For the text-containing cell, return its midpoint in [X, Y] coordinate format. 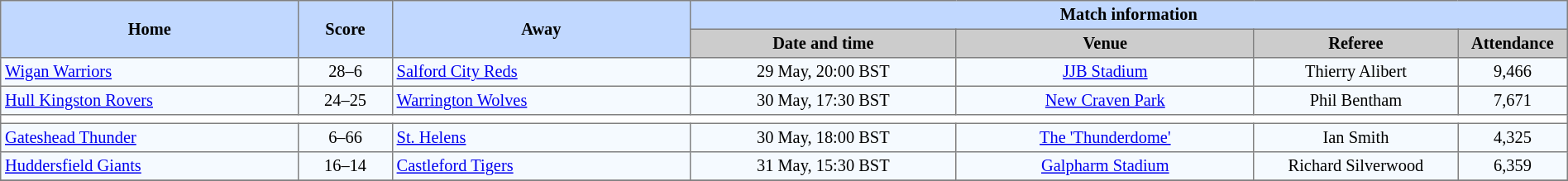
The 'Thunderdome' [1105, 137]
Huddersfield Giants [150, 166]
Referee [1355, 43]
Phil Bentham [1355, 100]
Date and time [823, 43]
31 May, 15:30 BST [823, 166]
30 May, 17:30 BST [823, 100]
Match information [1128, 15]
Hull Kingston Rovers [150, 100]
JJB Stadium [1105, 72]
Away [541, 30]
Castleford Tigers [541, 166]
7,671 [1513, 100]
6,359 [1513, 166]
New Craven Park [1105, 100]
Thierry Alibert [1355, 72]
Salford City Reds [541, 72]
29 May, 20:00 BST [823, 72]
St. Helens [541, 137]
Home [150, 30]
Warrington Wolves [541, 100]
9,466 [1513, 72]
28–6 [346, 72]
Galpharm Stadium [1105, 166]
16–14 [346, 166]
Richard Silverwood [1355, 166]
Ian Smith [1355, 137]
Wigan Warriors [150, 72]
Venue [1105, 43]
24–25 [346, 100]
Gateshead Thunder [150, 137]
30 May, 18:00 BST [823, 137]
Score [346, 30]
Attendance [1513, 43]
6–66 [346, 137]
4,325 [1513, 137]
